Provide the (x, y) coordinate of the cell's center where the given text is located.  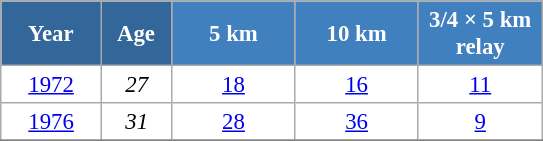
Age (136, 34)
11 (480, 85)
36 (356, 122)
9 (480, 122)
Year (52, 34)
3/4 × 5 km relay (480, 34)
5 km (234, 34)
31 (136, 122)
1976 (52, 122)
10 km (356, 34)
1972 (52, 85)
16 (356, 85)
18 (234, 85)
27 (136, 85)
28 (234, 122)
